Capture the cell that displays the provided text and extract its [X, Y] central coordinate. 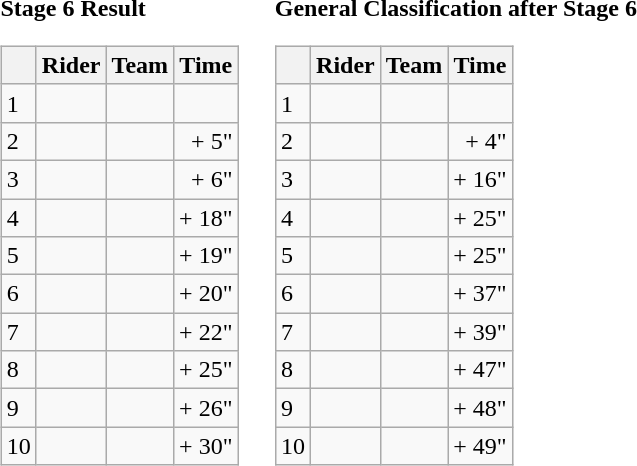
+ 48" [480, 408]
+ 4" [480, 141]
+ 5" [206, 141]
+ 37" [480, 294]
+ 39" [480, 332]
+ 30" [206, 446]
+ 49" [480, 446]
+ 22" [206, 332]
+ 16" [480, 179]
+ 18" [206, 217]
+ 26" [206, 408]
+ 6" [206, 179]
+ 19" [206, 256]
+ 20" [206, 294]
+ 47" [480, 370]
